Search for the cell housing the specified text and yield its (x, y) center coordinate. 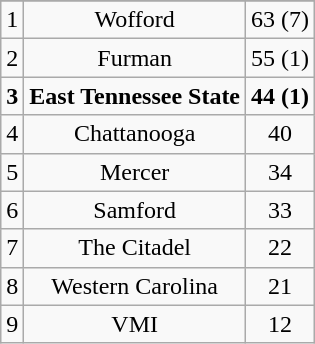
12 (280, 324)
East Tennessee State (135, 96)
Samford (135, 210)
22 (280, 248)
9 (12, 324)
VMI (135, 324)
Wofford (135, 20)
2 (12, 58)
1 (12, 20)
3 (12, 96)
33 (280, 210)
21 (280, 286)
Furman (135, 58)
34 (280, 172)
Mercer (135, 172)
63 (7) (280, 20)
55 (1) (280, 58)
5 (12, 172)
4 (12, 134)
Chattanooga (135, 134)
44 (1) (280, 96)
8 (12, 286)
The Citadel (135, 248)
40 (280, 134)
Western Carolina (135, 286)
6 (12, 210)
7 (12, 248)
